Determine the [X, Y] coordinate at the center of the cell enclosing the given text.  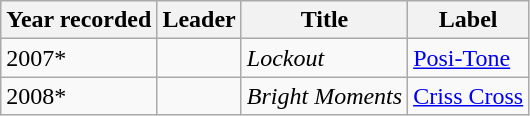
Lockout [324, 58]
Posi-Tone [468, 58]
Leader [199, 20]
Criss Cross [468, 96]
Title [324, 20]
Label [468, 20]
Year recorded [79, 20]
2008* [79, 96]
Bright Moments [324, 96]
2007* [79, 58]
